From the cell containing the given text, extract its center point as (x, y) coordinate. 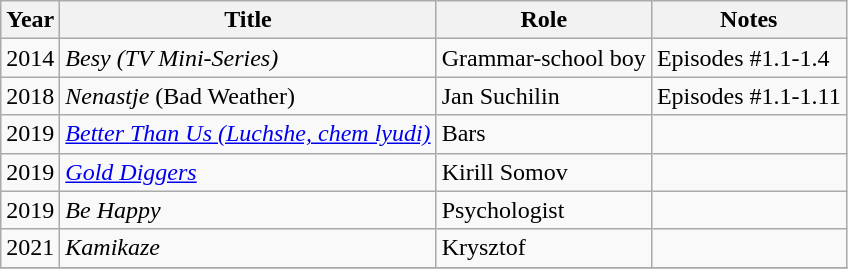
Kamikaze (248, 248)
Title (248, 20)
Grammar-school boy (544, 58)
Gold Diggers (248, 172)
Jan Suchilin (544, 96)
Psychologist (544, 210)
Be Happy (248, 210)
Year (30, 20)
2014 (30, 58)
Krysztof (544, 248)
Role (544, 20)
2021 (30, 248)
Kirill Somov (544, 172)
Bars (544, 134)
Besy (TV Mini-Series) (248, 58)
Episodes #1.1-1.11 (748, 96)
Better Than Us (Luchshe, chem lyudi) (248, 134)
Nenastje (Bad Weather) (248, 96)
Episodes #1.1-1.4 (748, 58)
Notes (748, 20)
2018 (30, 96)
